Search for the cell housing the specified text and yield its (X, Y) center coordinate. 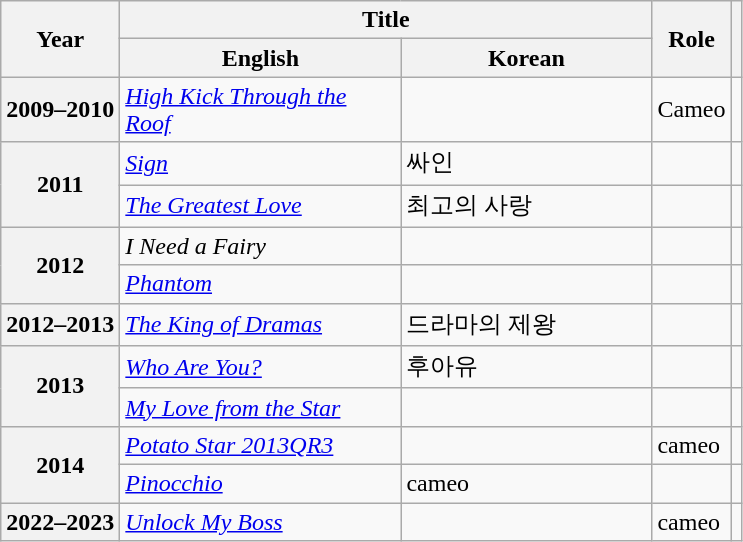
Cameo (692, 110)
2012–2013 (60, 324)
드라마의 제왕 (526, 324)
2009–2010 (60, 110)
후아유 (526, 368)
Pinocchio (260, 483)
Sign (260, 164)
싸인 (526, 164)
2011 (60, 184)
My Love from the Star (260, 407)
The Greatest Love (260, 206)
2013 (60, 386)
English (260, 58)
Potato Star 2013QR3 (260, 445)
Role (692, 39)
Phantom (260, 284)
The King of Dramas (260, 324)
2012 (60, 265)
High Kick Through the Roof (260, 110)
2014 (60, 464)
Korean (526, 58)
최고의 사랑 (526, 206)
Who Are You? (260, 368)
2022–2023 (60, 521)
Unlock My Boss (260, 521)
Title (386, 20)
I Need a Fairy (260, 246)
Year (60, 39)
